For the text-containing cell, return its midpoint in [X, Y] coordinate format. 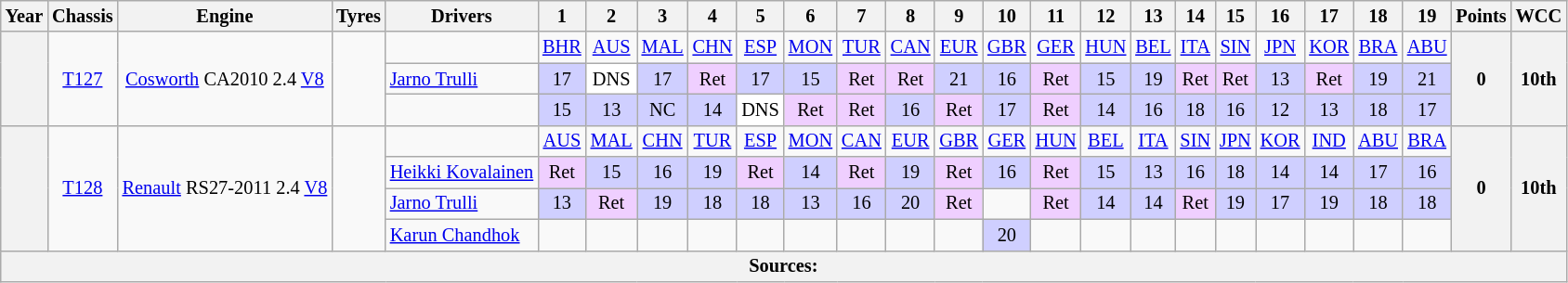
Year [24, 16]
Tyres [359, 16]
Cosworth CA2010 2.4 V8 [225, 78]
Sources: [784, 266]
Points [1482, 16]
Chassis [82, 16]
Drivers [462, 16]
8 [910, 16]
7 [862, 16]
Engine [225, 16]
6 [810, 16]
BHR [562, 47]
9 [959, 16]
Heikki Kovalainen [462, 173]
Karun Chandhok [462, 235]
11 [1056, 16]
10 [1007, 16]
4 [713, 16]
T128 [82, 187]
1 [562, 16]
IND [1328, 141]
WCC [1539, 16]
3 [663, 16]
NC [663, 109]
Renault RS27-2011 2.4 V8 [225, 187]
2 [611, 16]
5 [760, 16]
T127 [82, 78]
